Pinpoint the cell where the given text exists, returning its (x, y) midpoint coordinate. 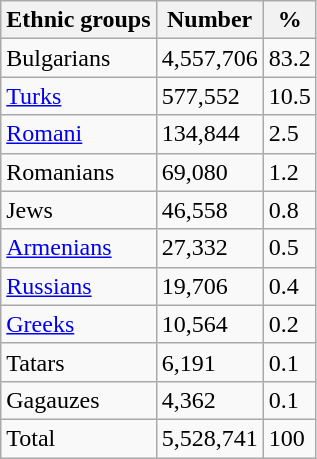
Armenians (78, 248)
19,706 (210, 286)
4,557,706 (210, 58)
Bulgarians (78, 58)
0.5 (290, 248)
1.2 (290, 172)
0.2 (290, 324)
0.4 (290, 286)
100 (290, 438)
Jews (78, 210)
134,844 (210, 134)
2.5 (290, 134)
83.2 (290, 58)
10,564 (210, 324)
27,332 (210, 248)
Ethnic groups (78, 20)
6,191 (210, 362)
Total (78, 438)
Number (210, 20)
577,552 (210, 96)
% (290, 20)
0.8 (290, 210)
5,528,741 (210, 438)
Russians (78, 286)
Greeks (78, 324)
4,362 (210, 400)
10.5 (290, 96)
Gagauzes (78, 400)
46,558 (210, 210)
69,080 (210, 172)
Tatars (78, 362)
Romanians (78, 172)
Turks (78, 96)
Romani (78, 134)
